Extract the [X, Y] coordinate from the center of the cell holding the provided text.  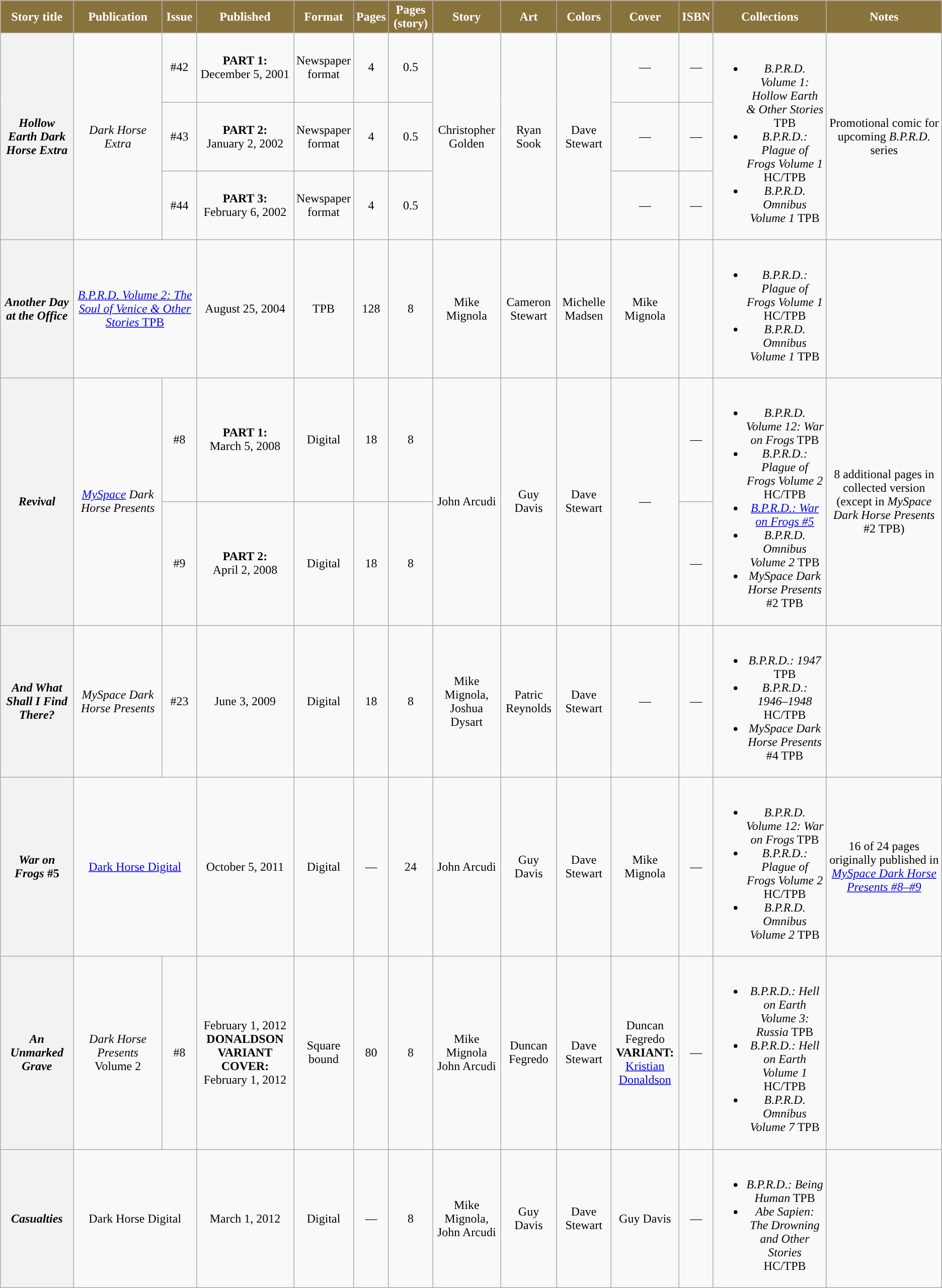
Format [324, 17]
#44 [179, 205]
16 of 24 pages originally published in MySpace Dark Horse Presents #8–#9 [884, 867]
Story [467, 17]
Another Day at the Office [37, 309]
PART 3:February 6, 2002 [245, 205]
October 5, 2011 [245, 867]
An Unmarked Grave [37, 1053]
#23 [179, 701]
B.P.R.D. Volume 2: The Soul of Venice & Other Stories TPB [135, 309]
B.P.R.D.: Hell on Earth Volume 3: Russia TPBB.P.R.D.: Hell on Earth Volume 1 HC/TPBB.P.R.D. Omnibus Volume 7 TPB [770, 1053]
Pages [371, 17]
March 1, 2012 [245, 1218]
Story title [37, 17]
Dark Horse PresentsVolume 2 [118, 1053]
#42 [179, 67]
Art [529, 17]
PART 1:December 5, 2001 [245, 67]
128 [371, 309]
August 25, 2004 [245, 309]
June 3, 2009 [245, 701]
Patric Reynolds [529, 701]
Cameron Stewart [529, 309]
B.P.R.D.: Being Human TPBAbe Sapien: The Drowning and Other Stories HC/TPB [770, 1218]
Michelle Madsen [584, 309]
Mike Mignola,John Arcudi [467, 1218]
Casualties [37, 1218]
February 1, 2012DONALDSON VARIANT COVER:February 1, 2012 [245, 1053]
B.P.R.D. Volume 12: War on Frogs TPBB.P.R.D.: Plague of Frogs Volume 2 HC/TPBB.P.R.D. Omnibus Volume 2 TPB [770, 867]
Pages (story) [411, 17]
Issue [179, 17]
Ryan Sook [529, 136]
Collections [770, 17]
ISBN [696, 17]
B.P.R.D. Volume 1: Hollow Earth & Other Stories TPBB.P.R.D.: Plague of Frogs Volume 1 HC/TPBB.P.R.D. Omnibus Volume 1 TPB [770, 136]
Christopher Golden [467, 136]
#43 [179, 136]
B.P.R.D.: Plague of Frogs Volume 1 HC/TPBB.P.R.D. Omnibus Volume 1 TPB [770, 309]
Promotional comic for upcoming B.P.R.D. series [884, 136]
Duncan Fegredo [529, 1053]
Revival [37, 501]
Mike MignolaJohn Arcudi [467, 1053]
Notes [884, 17]
Dark Horse Extra [118, 136]
Duncan FegredoVARIANT:Kristian Donaldson [645, 1053]
Published [245, 17]
Squarebound [324, 1053]
TPB [324, 309]
80 [371, 1053]
24 [411, 867]
War on Frogs #5 [37, 867]
8 additional pages in collected version (except in MySpace Dark Horse Presents #2 TPB) [884, 501]
Publication [118, 17]
Cover [645, 17]
Hollow Earth Dark Horse Extra [37, 136]
PART 1:March 5, 2008 [245, 440]
#9 [179, 563]
And What Shall I Find There? [37, 701]
Colors [584, 17]
PART 2:January 2, 2002 [245, 136]
Mike Mignola,Joshua Dysart [467, 701]
PART 2:April 2, 2008 [245, 563]
B.P.R.D.: 1947 TPBB.P.R.D.: 1946–1948 HC/TPBMySpace Dark Horse Presents #4 TPB [770, 701]
